Scan for the cell matching the given text and deliver its [x, y] coordinate at center. 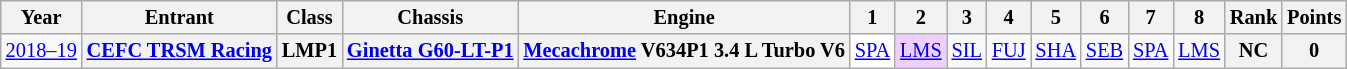
2 [921, 17]
SIL [967, 51]
Chassis [430, 17]
LMP1 [310, 51]
0 [1314, 51]
Mecachrome V634P1 3.4 L Turbo V6 [684, 51]
6 [1104, 17]
8 [1199, 17]
CEFC TRSM Racing [180, 51]
FUJ [1009, 51]
Class [310, 17]
1 [872, 17]
4 [1009, 17]
5 [1056, 17]
Points [1314, 17]
Rank [1254, 17]
Year [42, 17]
NC [1254, 51]
SHA [1056, 51]
Entrant [180, 17]
Engine [684, 17]
2018–19 [42, 51]
Ginetta G60-LT-P1 [430, 51]
7 [1150, 17]
3 [967, 17]
SEB [1104, 51]
